Scan for the cell matching the given text and deliver its [X, Y] coordinate at center. 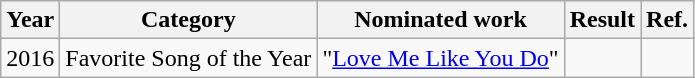
Category [188, 20]
Ref. [668, 20]
2016 [30, 58]
Nominated work [440, 20]
"Love Me Like You Do" [440, 58]
Favorite Song of the Year [188, 58]
Year [30, 20]
Result [602, 20]
